Find where the given text appears and provide that cell's center as (X, Y) coordinate. 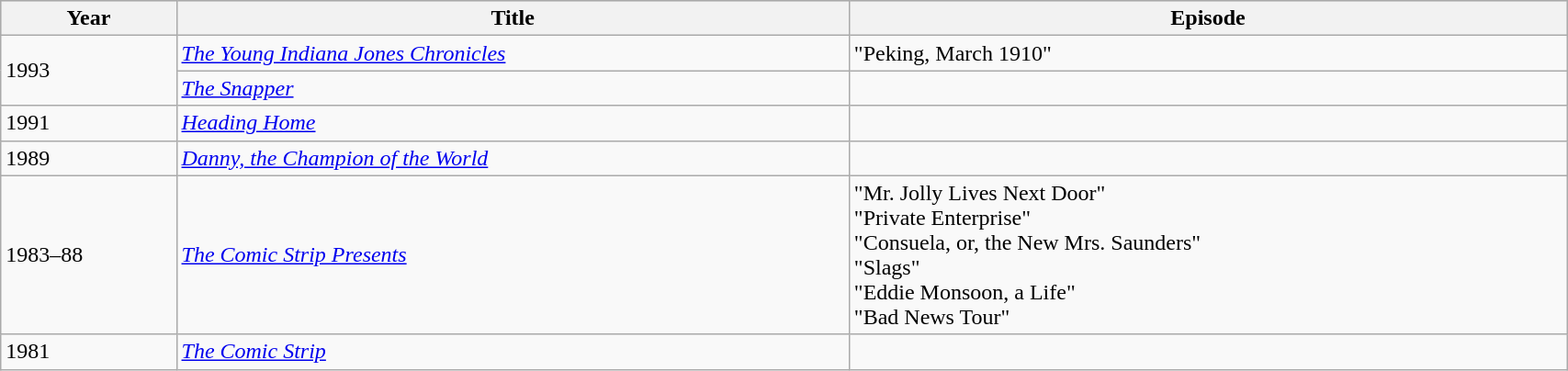
Heading Home (513, 123)
"Mr. Jolly Lives Next Door""Private Enterprise""Consuela, or, the New Mrs. Saunders""Slags""Eddie Monsoon, a Life""Bad News Tour" (1207, 255)
1991 (88, 123)
1983–88 (88, 255)
Title (513, 18)
Episode (1207, 18)
The Comic Strip (513, 352)
1981 (88, 352)
The Snapper (513, 88)
Year (88, 18)
The Comic Strip Presents (513, 255)
1989 (88, 158)
1993 (88, 71)
Danny, the Champion of the World (513, 158)
The Young Indiana Jones Chronicles (513, 53)
"Peking, March 1910" (1207, 53)
